Scan for the cell matching the given text and deliver its (x, y) coordinate at center. 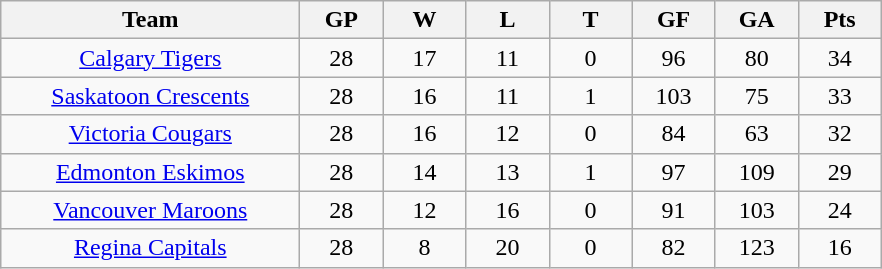
75 (756, 96)
109 (756, 172)
63 (756, 134)
Calgary Tigers (150, 58)
123 (756, 248)
32 (840, 134)
96 (674, 58)
24 (840, 210)
GA (756, 20)
GF (674, 20)
Pts (840, 20)
Team (150, 20)
Regina Capitals (150, 248)
8 (424, 248)
T (590, 20)
29 (840, 172)
W (424, 20)
Edmonton Eskimos (150, 172)
33 (840, 96)
97 (674, 172)
Victoria Cougars (150, 134)
82 (674, 248)
Saskatoon Crescents (150, 96)
L (508, 20)
80 (756, 58)
GP (342, 20)
84 (674, 134)
17 (424, 58)
20 (508, 248)
14 (424, 172)
91 (674, 210)
Vancouver Maroons (150, 210)
34 (840, 58)
13 (508, 172)
